Pinpoint the cell where the given text exists, returning its [X, Y] midpoint coordinate. 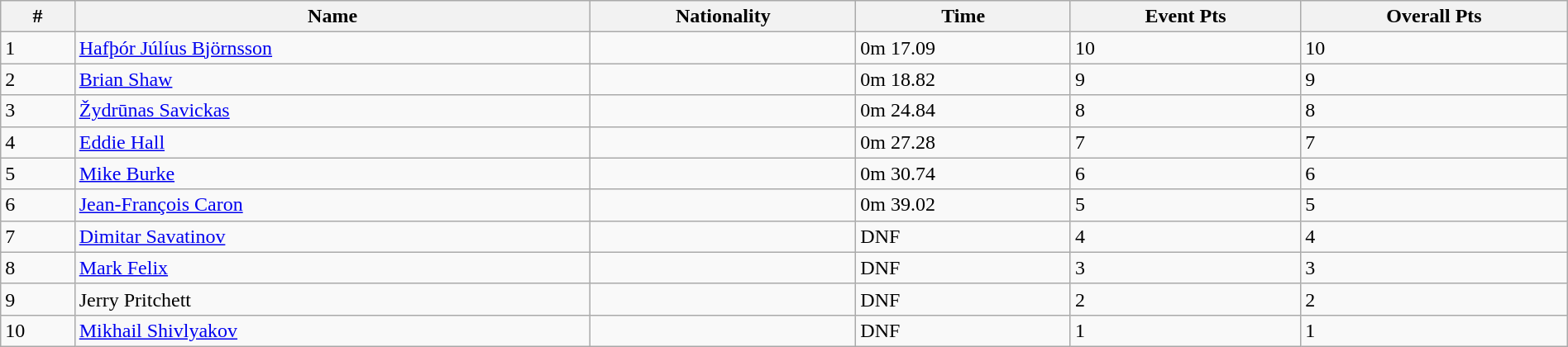
Eddie Hall [332, 142]
0m 18.82 [963, 79]
Nationality [723, 17]
Dimitar Savatinov [332, 236]
Žydrūnas Savickas [332, 111]
Time [963, 17]
Name [332, 17]
Mark Felix [332, 268]
Hafþór Júlíus Björnsson [332, 48]
0m 17.09 [963, 48]
Mikhail Shivlyakov [332, 330]
# [38, 17]
Overall Pts [1434, 17]
Event Pts [1185, 17]
0m 39.02 [963, 205]
Jean-François Caron [332, 205]
0m 27.28 [963, 142]
0m 24.84 [963, 111]
Brian Shaw [332, 79]
Jerry Pritchett [332, 299]
Mike Burke [332, 173]
0m 30.74 [963, 173]
